Determine the [X, Y] coordinate at the center of the cell enclosing the given text.  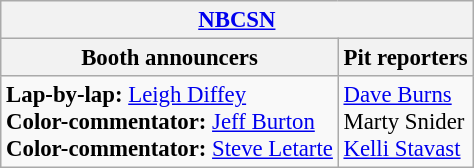
NBCSN [237, 20]
Pit reporters [406, 58]
Lap-by-lap: Leigh DiffeyColor-commentator: Jeff BurtonColor-commentator: Steve Letarte [170, 122]
Dave BurnsMarty SniderKelli Stavast [406, 122]
Booth announcers [170, 58]
